Scan for the cell matching the given text and deliver its (x, y) coordinate at center. 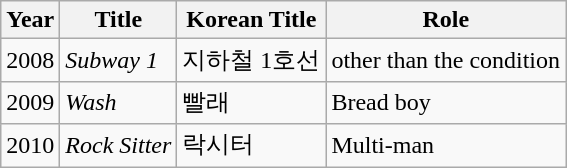
Multi-man (446, 146)
빨래 (252, 102)
Bread boy (446, 102)
2008 (30, 60)
락시터 (252, 146)
other than the condition (446, 60)
Title (118, 20)
2010 (30, 146)
Role (446, 20)
Year (30, 20)
Wash (118, 102)
Subway 1 (118, 60)
Rock Sitter (118, 146)
Korean Title (252, 20)
지하철 1호선 (252, 60)
2009 (30, 102)
